For the text-containing cell, return its midpoint in [x, y] coordinate format. 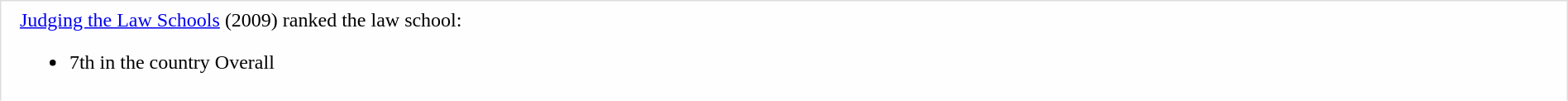
Judging the Law Schools (2009) ranked the law school:7th in the country Overall [789, 51]
